Provide the (x, y) coordinate of the cell's center where the given text is located.  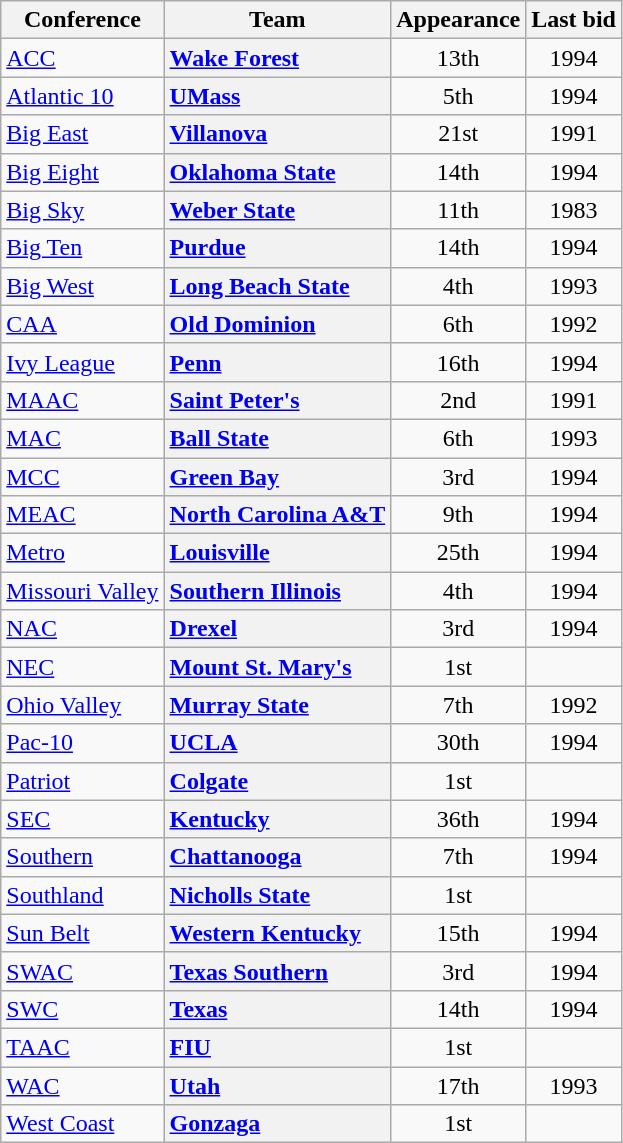
SWC (82, 1009)
MEAC (82, 515)
Western Kentucky (278, 933)
Mount St. Mary's (278, 667)
16th (458, 362)
Louisville (278, 553)
SEC (82, 819)
West Coast (82, 1124)
Green Bay (278, 477)
MCC (82, 477)
11th (458, 210)
Conference (82, 20)
Big West (82, 286)
Texas Southern (278, 971)
Pac-10 (82, 743)
Kentucky (278, 819)
Villanova (278, 134)
WAC (82, 1085)
Penn (278, 362)
Metro (82, 553)
Texas (278, 1009)
Oklahoma State (278, 172)
ACC (82, 58)
Patriot (82, 781)
TAAC (82, 1047)
1983 (574, 210)
Big East (82, 134)
Big Sky (82, 210)
Murray State (278, 705)
30th (458, 743)
North Carolina A&T (278, 515)
Gonzaga (278, 1124)
2nd (458, 400)
MAAC (82, 400)
Purdue (278, 248)
5th (458, 96)
Ball State (278, 438)
Old Dominion (278, 324)
17th (458, 1085)
13th (458, 58)
CAA (82, 324)
FIU (278, 1047)
Ivy League (82, 362)
Saint Peter's (278, 400)
MAC (82, 438)
SWAC (82, 971)
Nicholls State (278, 895)
Big Ten (82, 248)
9th (458, 515)
Weber State (278, 210)
Drexel (278, 629)
UMass (278, 96)
Ohio Valley (82, 705)
Last bid (574, 20)
Southland (82, 895)
Utah (278, 1085)
NAC (82, 629)
Long Beach State (278, 286)
NEC (82, 667)
Chattanooga (278, 857)
Sun Belt (82, 933)
Southern Illinois (278, 591)
Missouri Valley (82, 591)
Southern (82, 857)
Team (278, 20)
Wake Forest (278, 58)
15th (458, 933)
UCLA (278, 743)
Appearance (458, 20)
25th (458, 553)
21st (458, 134)
Colgate (278, 781)
Big Eight (82, 172)
Atlantic 10 (82, 96)
36th (458, 819)
